Capture the cell that displays the provided text and extract its [X, Y] central coordinate. 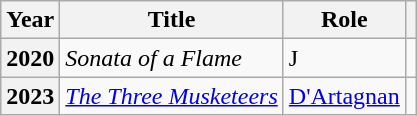
Role [344, 20]
Year [30, 20]
2020 [30, 58]
D'Artagnan [344, 96]
Title [172, 20]
2023 [30, 96]
Sonata of a Flame [172, 58]
The Three Musketeers [172, 96]
J [344, 58]
